For the text-containing cell, return its midpoint in [x, y] coordinate format. 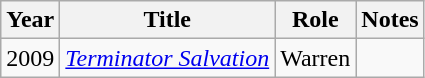
Year [30, 20]
Role [316, 20]
2009 [30, 58]
Warren [316, 58]
Notes [390, 20]
Title [168, 20]
Terminator Salvation [168, 58]
